Scan for the cell matching the given text and deliver its [x, y] coordinate at center. 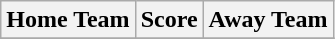
Score [169, 20]
Away Team [268, 20]
Home Team [68, 20]
